Pinpoint the cell where the given text exists, returning its (X, Y) midpoint coordinate. 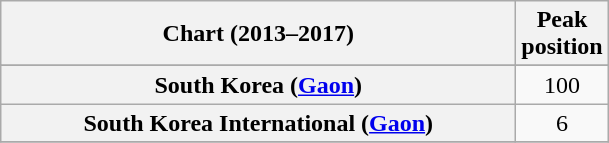
Chart (2013–2017) (258, 34)
100 (562, 85)
Peakposition (562, 34)
6 (562, 123)
South Korea (Gaon) (258, 85)
South Korea International (Gaon) (258, 123)
